Scan for the cell matching the given text and deliver its [X, Y] coordinate at center. 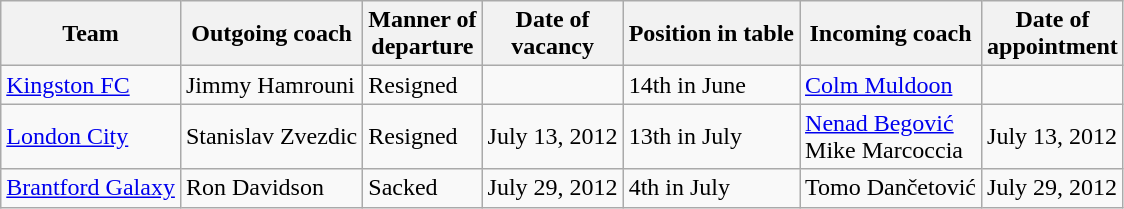
Stanislav Zvezdic [271, 136]
Colm Muldoon [891, 85]
Outgoing coach [271, 34]
Date of vacancy [552, 34]
Team [91, 34]
Incoming coach [891, 34]
Nenad BegovićMike Marcoccia [891, 136]
Brantford Galaxy [91, 188]
Tomo Dančetović [891, 188]
14th in June [711, 85]
13th in July [711, 136]
Kingston FC [91, 85]
Sacked [422, 188]
Position in table [711, 34]
Ron Davidson [271, 188]
4th in July [711, 188]
London City [91, 136]
Manner of departure [422, 34]
Jimmy Hamrouni [271, 85]
Date of appointment [1053, 34]
